From the cell containing the given text, extract its center point as [X, Y] coordinate. 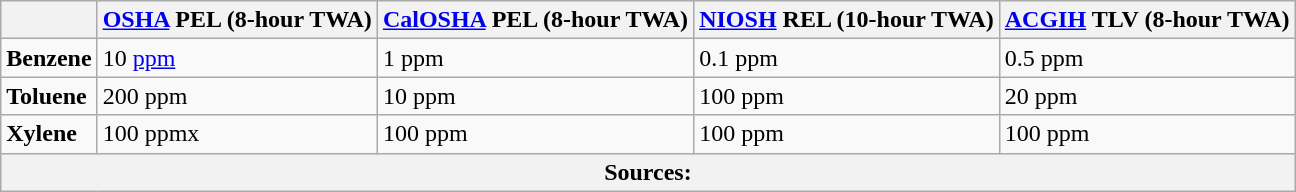
Sources: [648, 172]
ACGIH TLV (8-hour TWA) [1147, 20]
NIOSH REL (10-hour TWA) [847, 20]
Toluene [49, 96]
OSHA PEL (8-hour TWA) [237, 20]
1 ppm [535, 58]
20 ppm [1147, 96]
100 ppmx [237, 134]
Xylene [49, 134]
0.5 ppm [1147, 58]
CalOSHA PEL (8-hour TWA) [535, 20]
Benzene [49, 58]
0.1 ppm [847, 58]
200 ppm [237, 96]
